Return the [X, Y] coordinate for the center point of the cell that contains the specified text.  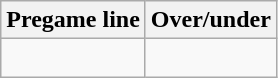
Over/under [210, 20]
Pregame line [74, 20]
